Determine the (x, y) coordinate at the center of the cell enclosing the given text.  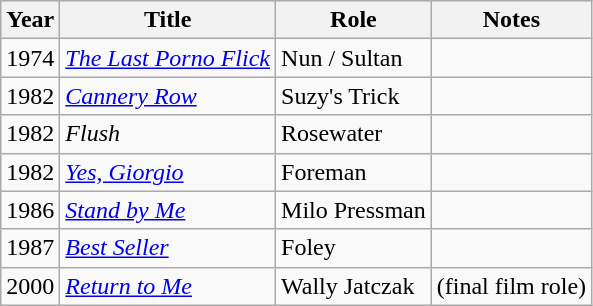
Suzy's Trick (354, 96)
Rosewater (354, 134)
(final film role) (511, 286)
Foreman (354, 172)
Flush (168, 134)
Return to Me (168, 286)
2000 (30, 286)
1974 (30, 58)
1987 (30, 248)
Milo Pressman (354, 210)
Foley (354, 248)
Wally Jatczak (354, 286)
Stand by Me (168, 210)
Notes (511, 20)
Role (354, 20)
1986 (30, 210)
Cannery Row (168, 96)
The Last Porno Flick (168, 58)
Nun / Sultan (354, 58)
Year (30, 20)
Title (168, 20)
Yes, Giorgio (168, 172)
Best Seller (168, 248)
